Identify which cell holds the provided text, then report its (x, y) central coordinate. 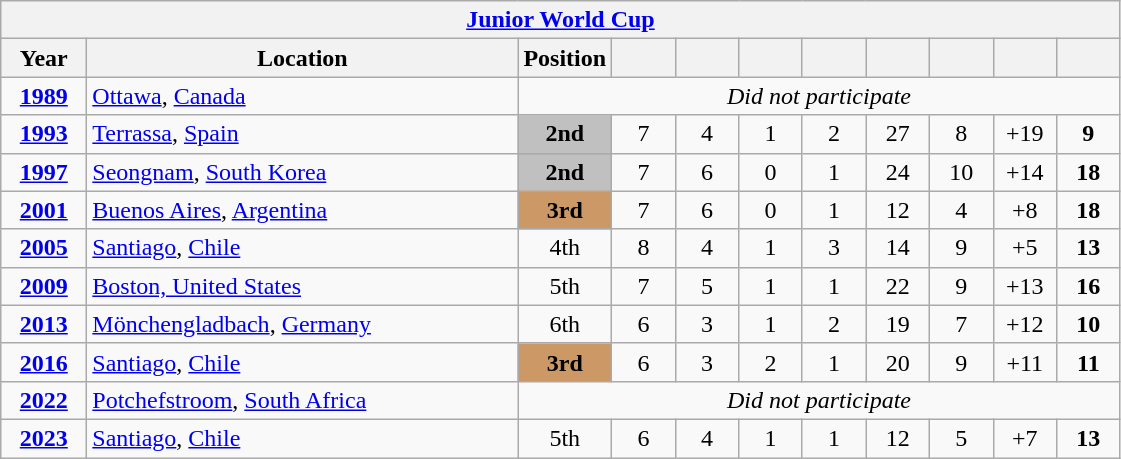
Mönchengladbach, Germany (302, 324)
+12 (1025, 324)
Terrassa, Spain (302, 134)
16 (1089, 286)
2023 (44, 438)
24 (898, 172)
Buenos Aires, Argentina (302, 210)
2022 (44, 400)
4th (565, 248)
+5 (1025, 248)
1997 (44, 172)
2013 (44, 324)
Position (565, 58)
+7 (1025, 438)
+14 (1025, 172)
2005 (44, 248)
Boston, United States (302, 286)
Potchefstroom, South Africa (302, 400)
22 (898, 286)
2009 (44, 286)
14 (898, 248)
20 (898, 362)
1989 (44, 96)
+19 (1025, 134)
1993 (44, 134)
11 (1089, 362)
27 (898, 134)
Seongnam, South Korea (302, 172)
19 (898, 324)
6th (565, 324)
+8 (1025, 210)
2001 (44, 210)
+11 (1025, 362)
Ottawa, Canada (302, 96)
Junior World Cup (560, 20)
Location (302, 58)
2016 (44, 362)
Year (44, 58)
+13 (1025, 286)
